Detect which cell encompasses the target text, then output its (X, Y) center coordinate. 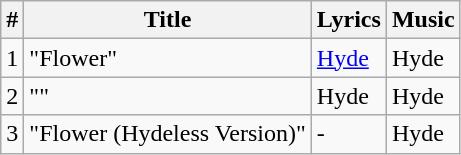
"Flower (Hydeless Version)" (168, 134)
Music (423, 20)
3 (12, 134)
"Flower" (168, 58)
‐ (348, 134)
2 (12, 96)
Lyrics (348, 20)
"" (168, 96)
Title (168, 20)
1 (12, 58)
# (12, 20)
